Determine the (X, Y) coordinate at the center of the cell enclosing the given text.  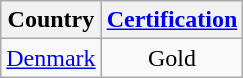
Country (51, 20)
Gold (172, 58)
Denmark (51, 58)
Certification (172, 20)
